Extract the (x, y) coordinate from the center of the cell holding the provided text.  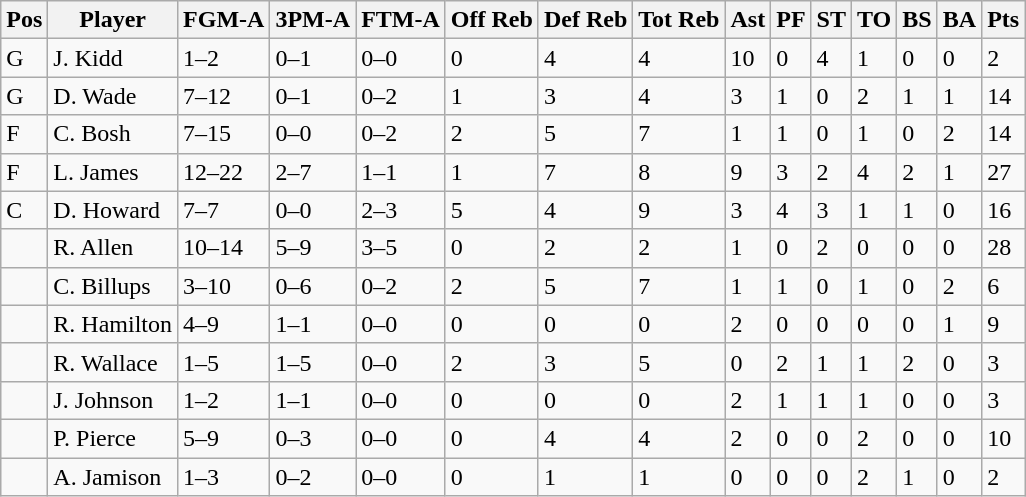
27 (1004, 172)
R. Wallace (113, 362)
L. James (113, 172)
2–3 (401, 210)
BS (917, 20)
28 (1004, 248)
PF (791, 20)
TO (874, 20)
Off Reb (492, 20)
1–3 (224, 477)
D. Wade (113, 96)
4–9 (224, 324)
Tot Reb (679, 20)
C. Bosh (113, 134)
FGM-A (224, 20)
J. Johnson (113, 400)
0–3 (313, 438)
C (24, 210)
2–7 (313, 172)
R. Allen (113, 248)
10–14 (224, 248)
D. Howard (113, 210)
0–6 (313, 286)
A. Jamison (113, 477)
Ast (748, 20)
3–5 (401, 248)
7–12 (224, 96)
P. Pierce (113, 438)
16 (1004, 210)
12–22 (224, 172)
FTM-A (401, 20)
3PM-A (313, 20)
BA (959, 20)
ST (831, 20)
J. Kidd (113, 58)
Pos (24, 20)
C. Billups (113, 286)
7–7 (224, 210)
Pts (1004, 20)
6 (1004, 286)
Def Reb (585, 20)
Player (113, 20)
8 (679, 172)
R. Hamilton (113, 324)
3–10 (224, 286)
7–15 (224, 134)
